Determine the [X, Y] coordinate at the center of the cell enclosing the given text.  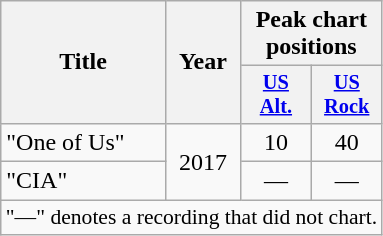
US Alt. [276, 95]
Year [202, 62]
40 [346, 142]
"—" denotes a recording that did not chart. [192, 218]
US Rock [346, 95]
"CIA" [84, 181]
10 [276, 142]
"One of Us" [84, 142]
Title [84, 62]
2017 [202, 161]
Peak chart positions [311, 34]
